Search for the cell housing the specified text and yield its (X, Y) center coordinate. 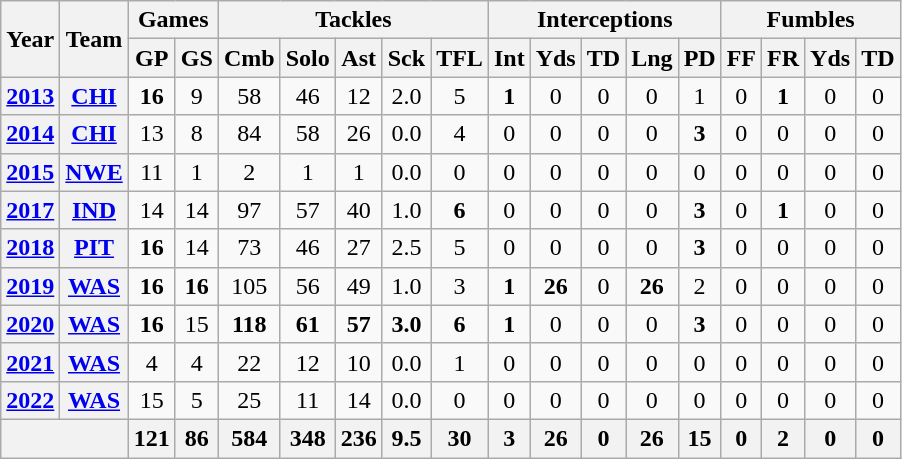
FF (741, 58)
105 (249, 286)
97 (249, 210)
10 (358, 362)
61 (308, 324)
9.5 (406, 438)
30 (460, 438)
27 (358, 248)
Lng (652, 58)
49 (358, 286)
Year (30, 39)
Interceptions (604, 20)
Solo (308, 58)
25 (249, 400)
2.5 (406, 248)
TFL (460, 58)
PIT (94, 248)
Cmb (249, 58)
FR (784, 58)
Games (173, 20)
348 (308, 438)
Tackles (353, 20)
GP (152, 58)
3.0 (406, 324)
84 (249, 134)
121 (152, 438)
2018 (30, 248)
IND (94, 210)
2017 (30, 210)
NWE (94, 172)
236 (358, 438)
2021 (30, 362)
PD (700, 58)
40 (358, 210)
22 (249, 362)
86 (196, 438)
GS (196, 58)
2019 (30, 286)
Sck (406, 58)
9 (196, 96)
2020 (30, 324)
56 (308, 286)
2013 (30, 96)
2015 (30, 172)
8 (196, 134)
Team (94, 39)
13 (152, 134)
118 (249, 324)
2022 (30, 400)
Fumbles (810, 20)
73 (249, 248)
584 (249, 438)
2014 (30, 134)
Int (509, 58)
2.0 (406, 96)
Ast (358, 58)
